Return (x, y) of the center of cell containing provided text 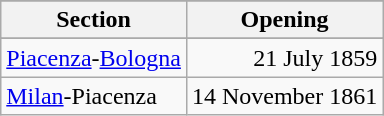
14 November 1861 (284, 96)
Milan-Piacenza (94, 96)
Section (94, 20)
21 July 1859 (284, 58)
Opening (284, 20)
Piacenza-Bologna (94, 58)
